Search for the cell housing the specified text and yield its [x, y] center coordinate. 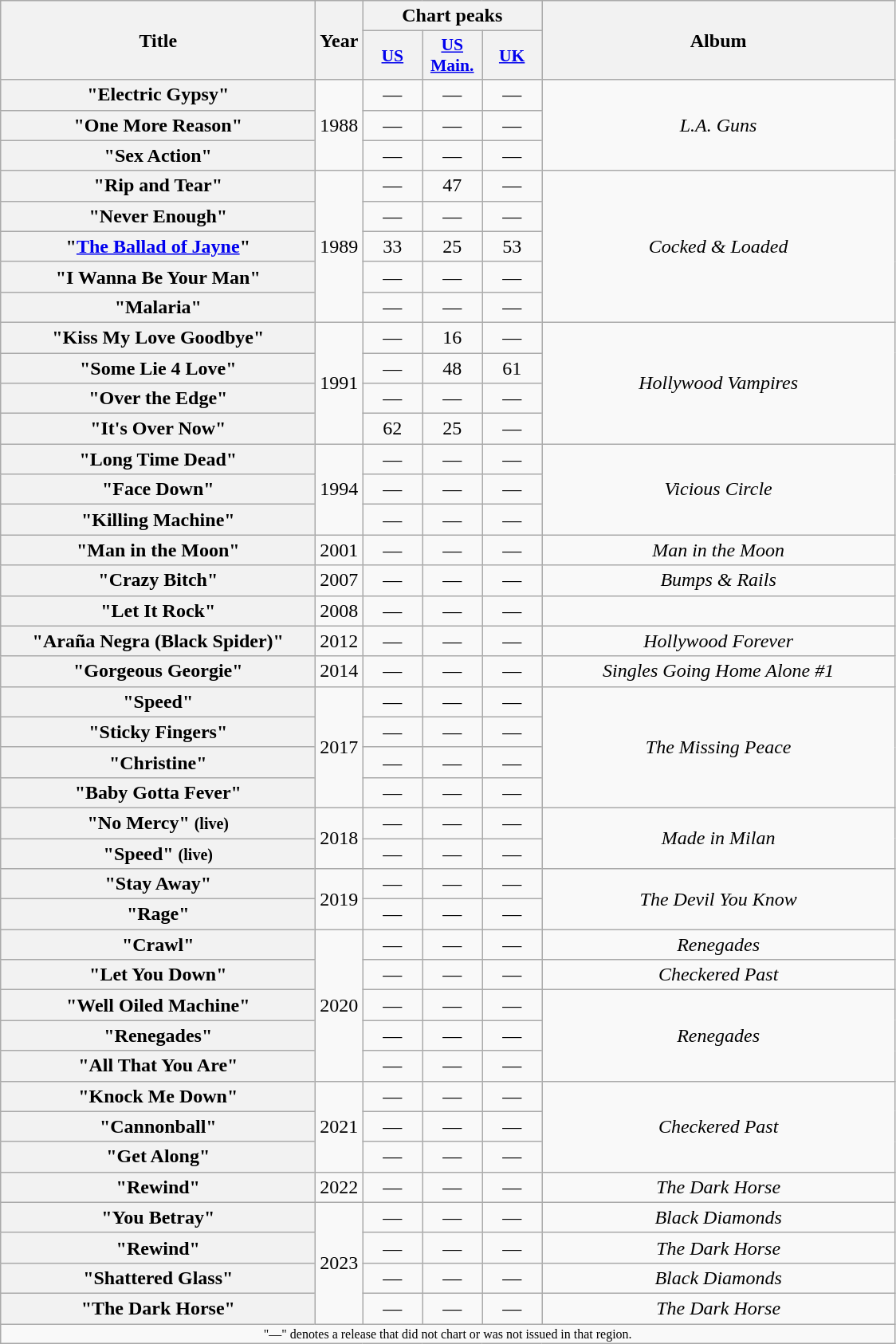
2019 [340, 899]
The Missing Peace [719, 747]
"It's Over Now" [158, 429]
"I Wanna Be Your Man" [158, 277]
"Get Along" [158, 1157]
"Rip and Tear" [158, 186]
53 [512, 246]
1989 [340, 246]
"Malaria" [158, 307]
"All That You Are" [158, 1066]
"Let It Rock" [158, 611]
USMain. [453, 56]
"Long Time Dead" [158, 459]
Year [340, 40]
"Gorgeous Georgie" [158, 671]
"Sticky Fingers" [158, 732]
"Man in the Moon" [158, 550]
"The Dark Horse" [158, 1308]
33 [392, 246]
Vicious Circle [719, 489]
"Speed" [158, 701]
16 [453, 337]
Hollywood Vampires [719, 383]
"Christine" [158, 762]
47 [453, 186]
"No Mercy" (live) [158, 823]
"—" denotes a release that did not chart or was not issued in that region. [448, 1333]
"Killing Machine" [158, 520]
Singles Going Home Alone #1 [719, 671]
"Over the Edge" [158, 399]
1994 [340, 489]
2018 [340, 838]
2007 [340, 580]
UK [512, 56]
2008 [340, 611]
62 [392, 429]
"Cannonball" [158, 1126]
Album [719, 40]
Bumps & Rails [719, 580]
The Devil You Know [719, 899]
"Sex Action" [158, 155]
2001 [340, 550]
2012 [340, 641]
2021 [340, 1126]
Cocked & Loaded [719, 246]
1991 [340, 383]
1988 [340, 125]
"Never Enough" [158, 216]
Title [158, 40]
"Renegades" [158, 1036]
"You Betray" [158, 1217]
48 [453, 367]
"Crawl" [158, 945]
61 [512, 367]
"Some Lie 4 Love" [158, 367]
2020 [340, 1005]
"Kiss My Love Goodbye" [158, 337]
2014 [340, 671]
"Rage" [158, 914]
"Knock Me Down" [158, 1096]
"Crazy Bitch" [158, 580]
Chart peaks [453, 16]
"Speed" (live) [158, 854]
US [392, 56]
2022 [340, 1187]
"The Ballad of Jayne" [158, 246]
Man in the Moon [719, 550]
"Well Oiled Machine" [158, 1005]
"Araña Negra (Black Spider)" [158, 641]
"Shattered Glass" [158, 1278]
"Face Down" [158, 489]
Hollywood Forever [719, 641]
L.A. Guns [719, 125]
2017 [340, 747]
"Let You Down" [158, 975]
2023 [340, 1263]
"Electric Gypsy" [158, 95]
"One More Reason" [158, 125]
"Baby Gotta Fever" [158, 792]
"Stay Away" [158, 884]
Made in Milan [719, 838]
